Find where the given text appears and provide that cell's center as (X, Y) coordinate. 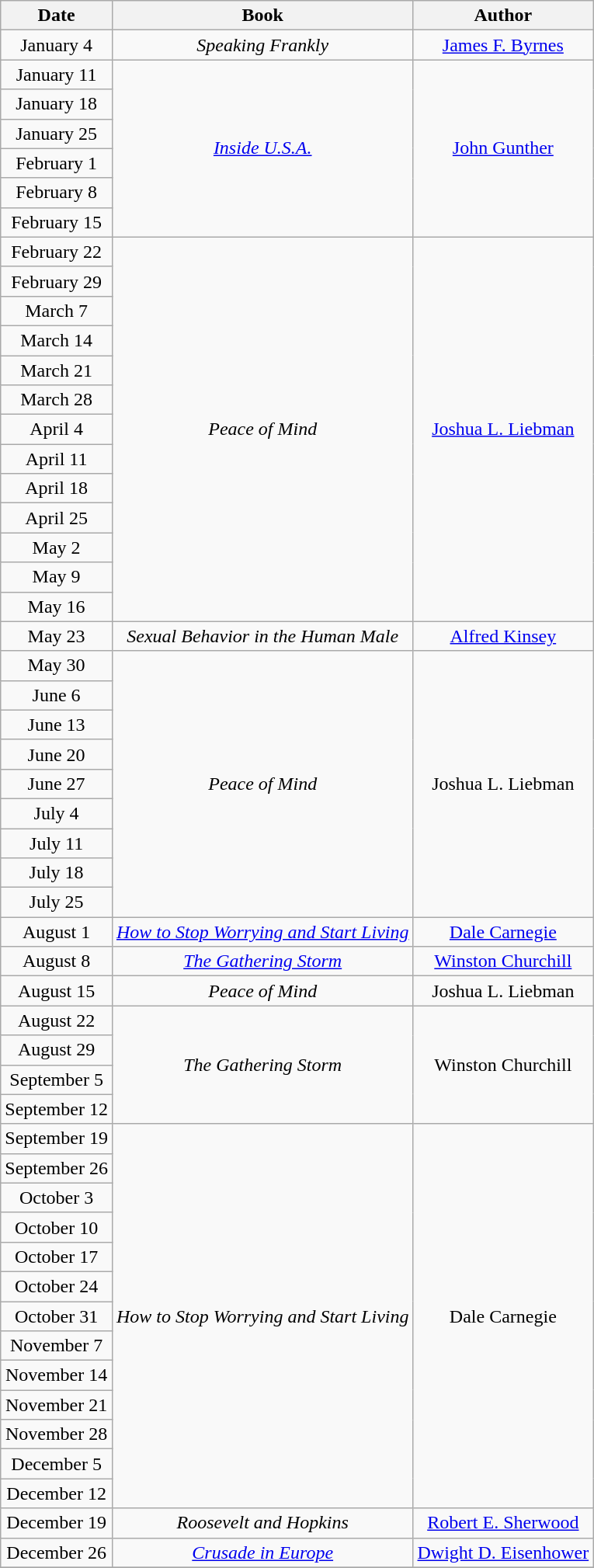
May 16 (57, 607)
March 28 (57, 400)
October 10 (57, 1227)
October 24 (57, 1286)
April 18 (57, 488)
December 26 (57, 1552)
June 27 (57, 784)
Inside U.S.A. (262, 148)
June 20 (57, 754)
Robert E. Sherwood (503, 1523)
October 31 (57, 1316)
Author (503, 16)
February 22 (57, 252)
July 25 (57, 902)
December 19 (57, 1523)
November 14 (57, 1375)
January 25 (57, 134)
January 18 (57, 104)
April 4 (57, 429)
Crusade in Europe (262, 1552)
November 21 (57, 1405)
September 19 (57, 1139)
March 7 (57, 311)
Date (57, 16)
April 25 (57, 518)
February 15 (57, 222)
Speaking Frankly (262, 45)
November 28 (57, 1434)
September 26 (57, 1168)
May 2 (57, 548)
September 5 (57, 1080)
Dwight D. Eisenhower (503, 1552)
James F. Byrnes (503, 45)
July 11 (57, 843)
Book (262, 16)
Sexual Behavior in the Human Male (262, 636)
October 3 (57, 1198)
July 4 (57, 813)
October 17 (57, 1257)
November 7 (57, 1346)
John Gunther (503, 148)
December 12 (57, 1493)
May 30 (57, 666)
April 11 (57, 459)
Alfred Kinsey (503, 636)
Roosevelt and Hopkins (262, 1523)
January 11 (57, 75)
August 29 (57, 1050)
August 15 (57, 991)
February 29 (57, 281)
May 23 (57, 636)
January 4 (57, 45)
August 1 (57, 932)
March 21 (57, 370)
May 9 (57, 577)
February 8 (57, 193)
September 12 (57, 1109)
December 5 (57, 1464)
March 14 (57, 340)
July 18 (57, 873)
June 6 (57, 695)
August 8 (57, 961)
June 13 (57, 725)
August 22 (57, 1020)
February 1 (57, 163)
